For the text-containing cell, return its midpoint in [X, Y] coordinate format. 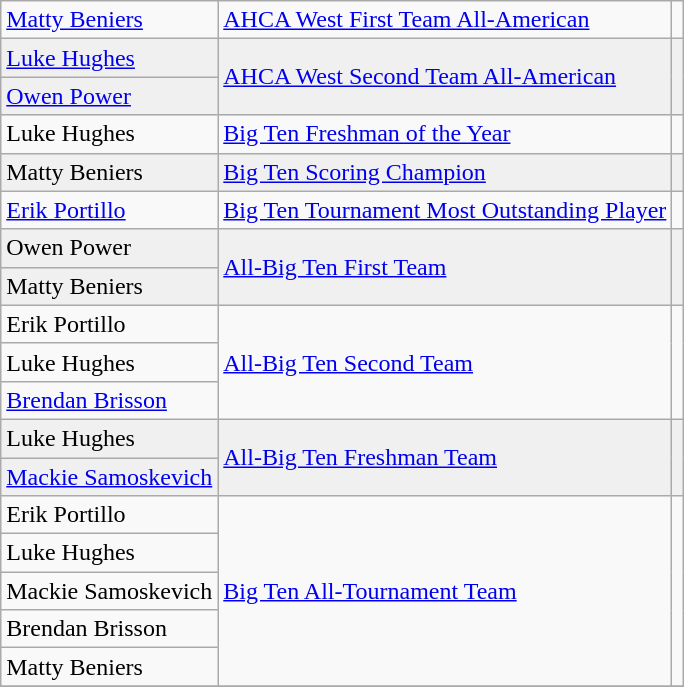
AHCA West Second Team All-American [445, 77]
Big Ten Freshman of the Year [445, 134]
Big Ten Tournament Most Outstanding Player [445, 210]
All-Big Ten First Team [445, 267]
Big Ten Scoring Champion [445, 172]
All-Big Ten Freshman Team [445, 457]
All-Big Ten Second Team [445, 362]
Big Ten All-Tournament Team [445, 591]
AHCA West First Team All-American [445, 20]
